Provide the (X, Y) coordinate of the cell's center where the given text is located.  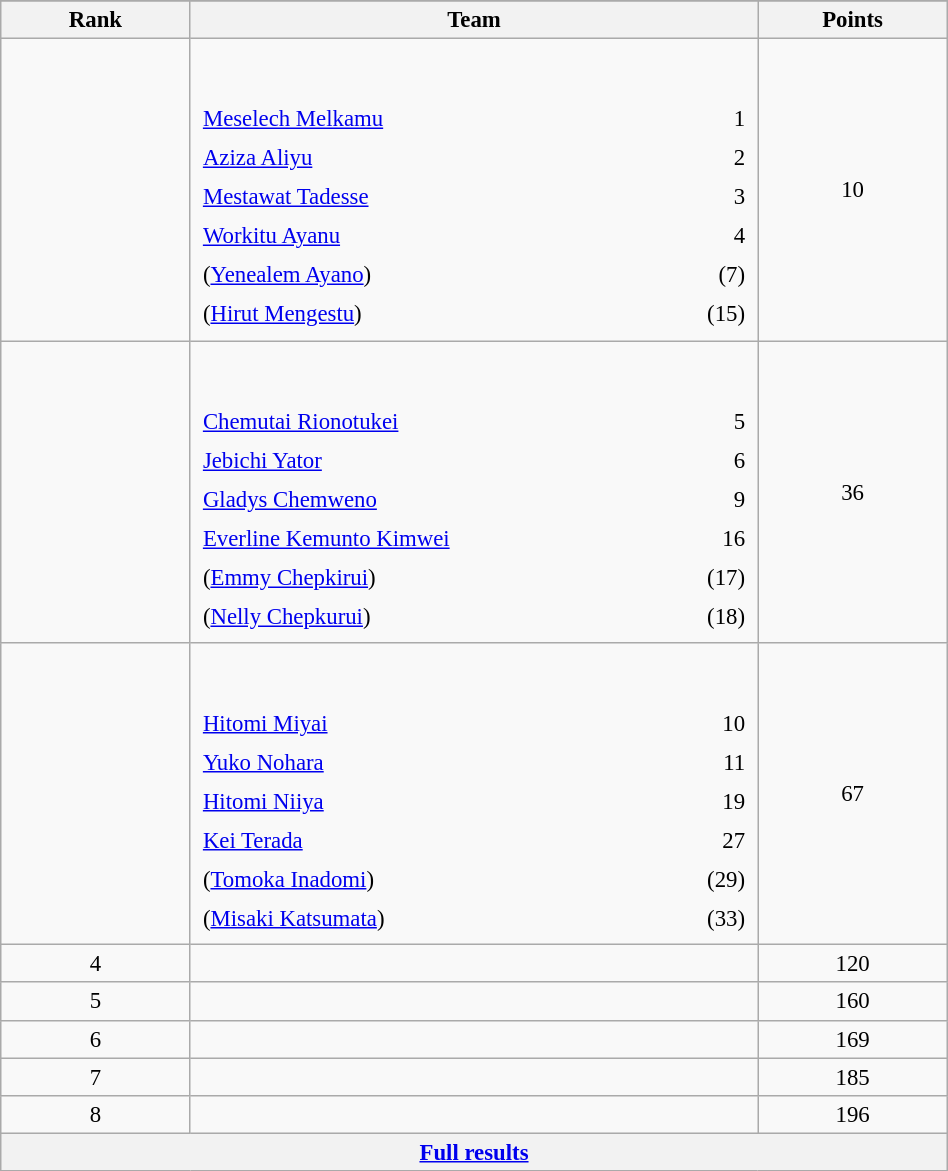
(29) (696, 880)
Everline Kemunto Kimwei (430, 538)
1 (694, 119)
Full results (474, 1152)
(Emmy Chepkirui) (430, 577)
(Hirut Mengestu) (418, 314)
(33) (696, 919)
Hitomi Miyai (418, 723)
8 (96, 1114)
16 (706, 538)
(15) (694, 314)
(Misaki Katsumata) (418, 919)
2 (694, 158)
160 (852, 1002)
Aziza Aliyu (418, 158)
Kei Terada (418, 840)
(Yenealem Ayano) (418, 275)
Meselech Melkamu (418, 119)
Hitomi Miyai 10 Yuko Nohara 11 Hitomi Niiya 19 Kei Terada 27 (Tomoka Inadomi) (29) (Misaki Katsumata) (33) (474, 794)
(18) (706, 616)
(17) (706, 577)
67 (852, 794)
Jebichi Yator (430, 460)
120 (852, 964)
Rank (96, 20)
169 (852, 1039)
Meselech Melkamu 1 Aziza Aliyu 2 Mestawat Tadesse 3 Workitu Ayanu 4 (Yenealem Ayano) (7) (Hirut Mengestu) (15) (474, 190)
196 (852, 1114)
19 (696, 801)
36 (852, 492)
(Tomoka Inadomi) (418, 880)
(7) (694, 275)
7 (96, 1077)
185 (852, 1077)
Points (852, 20)
11 (696, 762)
Team (474, 20)
Chemutai Rionotukei 5 Jebichi Yator 6 Gladys Chemweno 9 Everline Kemunto Kimwei 16 (Emmy Chepkirui) (17) (Nelly Chepkurui) (18) (474, 492)
Hitomi Niiya (418, 801)
Gladys Chemweno (430, 499)
Mestawat Tadesse (418, 197)
(Nelly Chepkurui) (430, 616)
27 (696, 840)
3 (694, 197)
Workitu Ayanu (418, 236)
9 (706, 499)
Yuko Nohara (418, 762)
Chemutai Rionotukei (430, 421)
